Identify which cell holds the provided text, then report its (x, y) central coordinate. 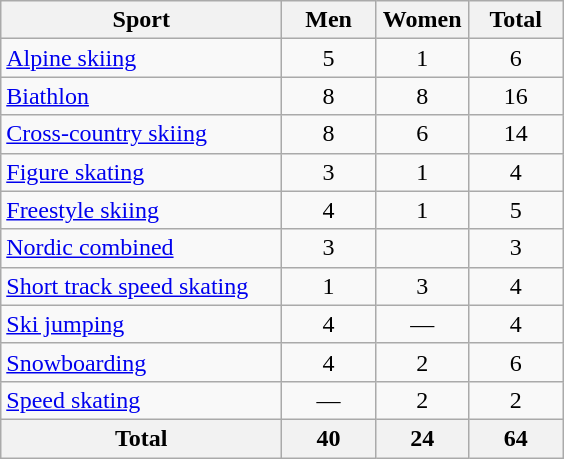
64 (516, 438)
16 (516, 96)
Short track speed skating (142, 286)
Alpine skiing (142, 58)
Biathlon (142, 96)
Sport (142, 20)
Women (422, 20)
Ski jumping (142, 324)
Cross-country skiing (142, 134)
Nordic combined (142, 248)
Freestyle skiing (142, 210)
Snowboarding (142, 362)
40 (329, 438)
Men (329, 20)
14 (516, 134)
24 (422, 438)
Figure skating (142, 172)
Speed skating (142, 400)
